Locate the cell with the specified text and output its (x, y) center coordinate. 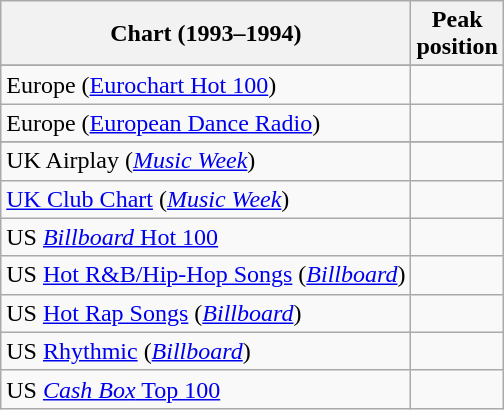
UK Club Chart (Music Week) (206, 199)
US Billboard Hot 100 (206, 237)
Europe (European Dance Radio) (206, 123)
US Hot R&B/Hip-Hop Songs (Billboard) (206, 275)
US Cash Box Top 100 (206, 389)
Chart (1993–1994) (206, 34)
UK Airplay (Music Week) (206, 161)
Europe (Eurochart Hot 100) (206, 85)
Peakposition (457, 34)
US Hot Rap Songs (Billboard) (206, 313)
US Rhythmic (Billboard) (206, 351)
